Capture the cell that displays the provided text and extract its (x, y) central coordinate. 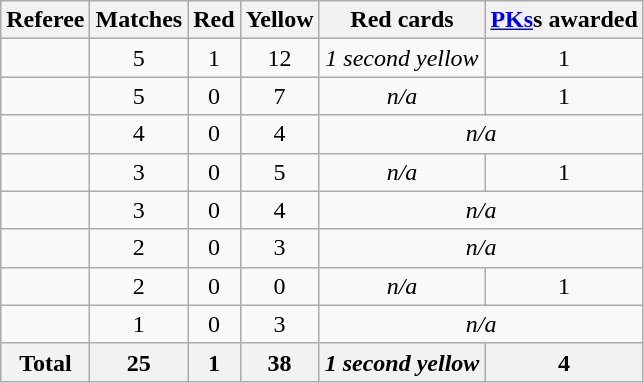
25 (139, 362)
Referee (46, 20)
Matches (139, 20)
Red cards (402, 20)
38 (280, 362)
PKss awarded (564, 20)
7 (280, 96)
Yellow (280, 20)
12 (280, 58)
Red (214, 20)
Total (46, 362)
